Search for the cell housing the specified text and yield its [X, Y] center coordinate. 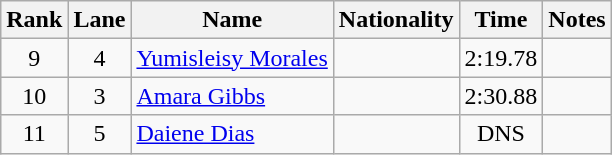
10 [34, 96]
9 [34, 58]
Rank [34, 20]
3 [100, 96]
11 [34, 134]
5 [100, 134]
Nationality [396, 20]
Lane [100, 20]
Notes [577, 20]
Name [232, 20]
Yumisleisy Morales [232, 58]
2:30.88 [501, 96]
Time [501, 20]
DNS [501, 134]
Amara Gibbs [232, 96]
2:19.78 [501, 58]
Daiene Dias [232, 134]
4 [100, 58]
